Capture the cell that displays the provided text and extract its (X, Y) central coordinate. 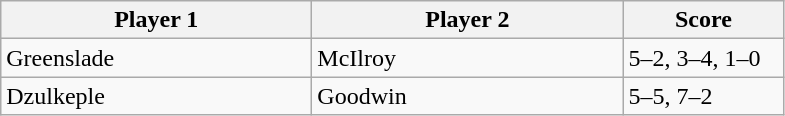
Score (704, 20)
Player 2 (468, 20)
McIlroy (468, 58)
5–5, 7–2 (704, 96)
Player 1 (156, 20)
Dzulkeple (156, 96)
Greenslade (156, 58)
Goodwin (468, 96)
5–2, 3–4, 1–0 (704, 58)
